For the text-containing cell, return its midpoint in [x, y] coordinate format. 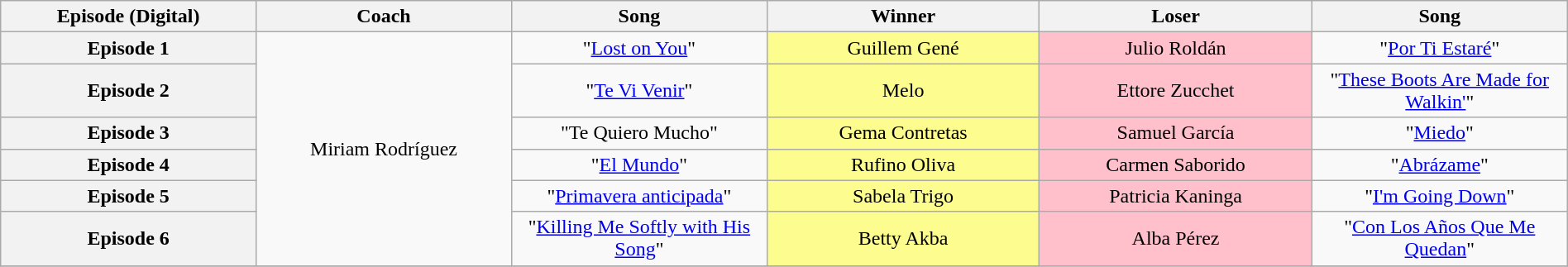
Patricia Kaninga [1176, 196]
Episode 5 [129, 196]
Episode 2 [129, 91]
"Por Ti Estaré" [1439, 48]
Sabela Trigo [903, 196]
"Te Vi Venir" [638, 91]
Episode 3 [129, 133]
Ettore Zucchet [1176, 91]
Coach [384, 17]
Alba Pérez [1176, 238]
Betty Akba [903, 238]
"Con Los Años Que Me Quedan" [1439, 238]
Samuel García [1176, 133]
Gema Contretas [903, 133]
"El Mundo" [638, 164]
"I'm Going Down" [1439, 196]
Melo [903, 91]
Carmen Saborido [1176, 164]
Guillem Gené [903, 48]
"Lost on You" [638, 48]
"Killing Me Softly with His Song" [638, 238]
"Te Quiero Mucho" [638, 133]
Miriam Rodríguez [384, 149]
"These Boots Are Made for Walkin'" [1439, 91]
Episode 1 [129, 48]
Loser [1176, 17]
Episode 4 [129, 164]
"Primavera anticipada" [638, 196]
Julio Roldán [1176, 48]
Episode 6 [129, 238]
Winner [903, 17]
Rufino Oliva [903, 164]
Episode (Digital) [129, 17]
"Abrázame" [1439, 164]
"Miedo" [1439, 133]
